Pinpoint the cell where the given text exists, returning its (x, y) midpoint coordinate. 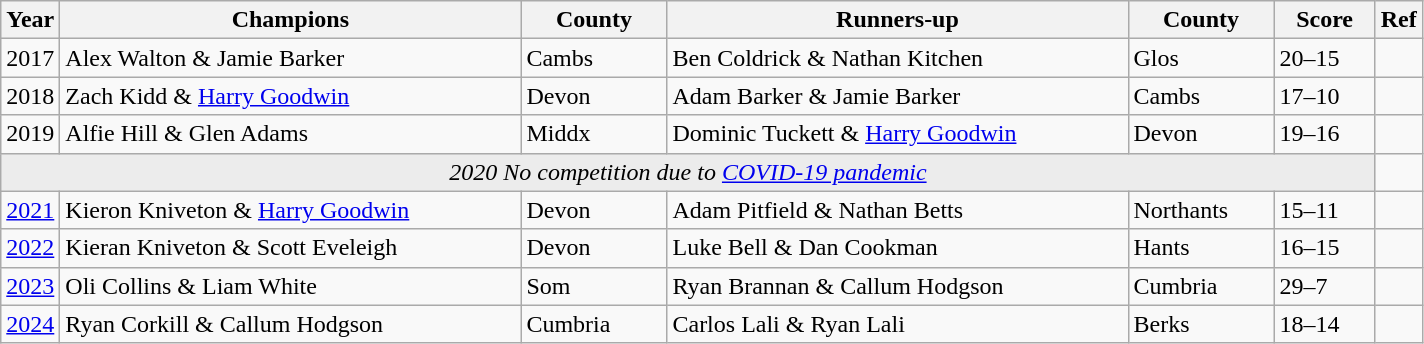
Oli Collins & Liam White (290, 286)
Dominic Tuckett & Harry Goodwin (898, 134)
Berks (1201, 324)
Glos (1201, 58)
Hants (1201, 248)
2020 No competition due to COVID-19 pandemic (688, 172)
29–7 (1324, 286)
Ben Coldrick & Nathan Kitchen (898, 58)
Ryan Brannan & Callum Hodgson (898, 286)
Alfie Hill & Glen Adams (290, 134)
Ref (1398, 20)
19–16 (1324, 134)
Ryan Corkill & Callum Hodgson (290, 324)
Zach Kidd & Harry Goodwin (290, 96)
Kieran Kniveton & Scott Eveleigh (290, 248)
Adam Barker & Jamie Barker (898, 96)
2021 (30, 210)
Adam Pitfield & Nathan Betts (898, 210)
17–10 (1324, 96)
15–11 (1324, 210)
Middx (594, 134)
Champions (290, 20)
20–15 (1324, 58)
2023 (30, 286)
Runners-up (898, 20)
Alex Walton & Jamie Barker (290, 58)
2017 (30, 58)
Som (594, 286)
Score (1324, 20)
16–15 (1324, 248)
2019 (30, 134)
18–14 (1324, 324)
Northants (1201, 210)
2024 (30, 324)
Kieron Kniveton & Harry Goodwin (290, 210)
2018 (30, 96)
Carlos Lali & Ryan Lali (898, 324)
2022 (30, 248)
Luke Bell & Dan Cookman (898, 248)
Year (30, 20)
